Return (x, y) of the center of cell containing provided text 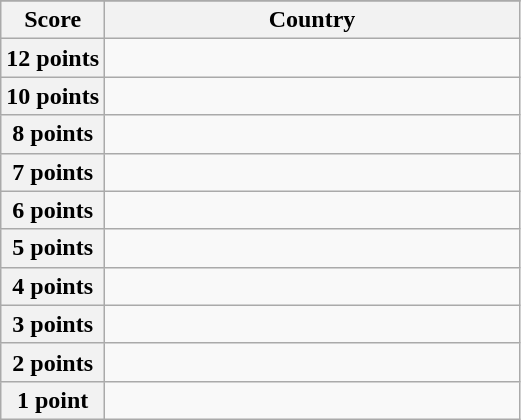
7 points (53, 172)
Score (53, 20)
4 points (53, 286)
12 points (53, 58)
2 points (53, 362)
6 points (53, 210)
10 points (53, 96)
5 points (53, 248)
1 point (53, 400)
8 points (53, 134)
Country (312, 20)
3 points (53, 324)
